Extract the [x, y] coordinate from the center of the cell holding the provided text.  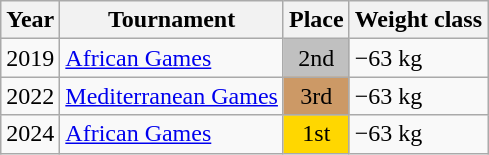
2019 [30, 58]
Weight class [418, 20]
2024 [30, 134]
Year [30, 20]
3rd [316, 96]
Place [316, 20]
1st [316, 134]
2nd [316, 58]
Tournament [172, 20]
2022 [30, 96]
Mediterranean Games [172, 96]
